Return the (x, y) coordinate for the center point of the cell that contains the specified text.  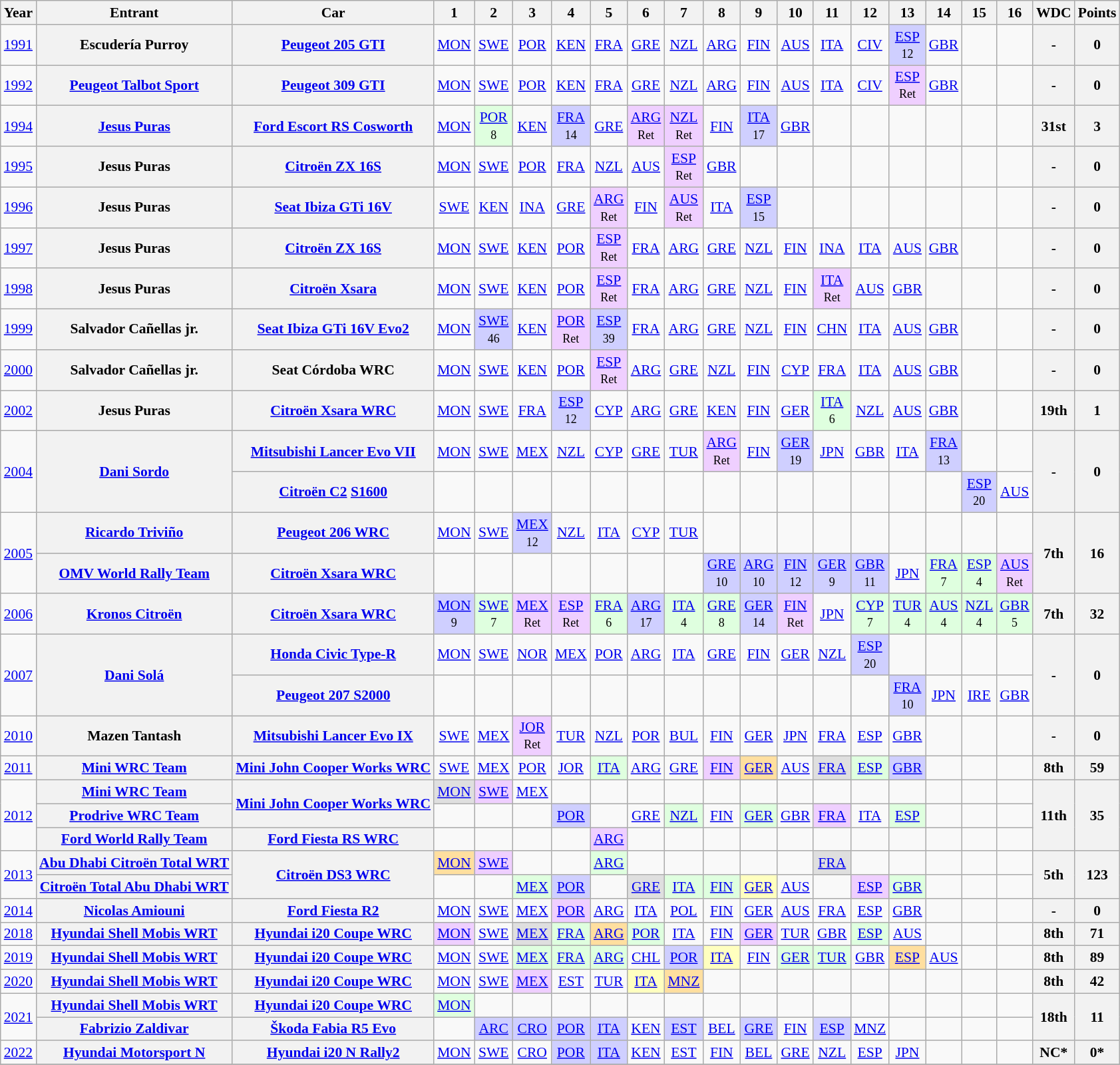
Dani Solá (134, 675)
Seat Córdoba WRC (333, 370)
59 (1097, 768)
2012 (19, 816)
Points (1097, 13)
Honda Civic Type-R (333, 655)
Peugeot 206 WRC (333, 532)
Citroën C2 S1600 (333, 492)
Peugeot 207 S2000 (333, 696)
89 (1097, 958)
POR8 (494, 126)
1998 (19, 289)
ITA4 (683, 615)
WDC (1054, 13)
FRA6 (609, 615)
2014 (19, 911)
4 (571, 13)
GER14 (759, 615)
123 (1097, 875)
10 (796, 13)
31st (1054, 126)
Nicolas Amiouni (134, 911)
1996 (19, 208)
2000 (19, 370)
2018 (19, 934)
Škoda Fabia R5 Evo (333, 1029)
PORRet (571, 330)
Peugeot 205 GTI (333, 45)
ITA17 (759, 126)
71 (1097, 934)
2013 (19, 875)
6 (646, 13)
0* (1097, 1053)
NOR (532, 655)
Car (333, 13)
GER9 (832, 573)
CHN (832, 330)
FINRet (796, 615)
GRE8 (721, 615)
GBR11 (870, 573)
2010 (19, 736)
Mitsubishi Lancer Evo VII (333, 451)
JOR (571, 768)
ITARet (832, 289)
Ford World Rally Team (134, 839)
MEX12 (532, 532)
NC* (1054, 1053)
Citroën Xsara (333, 289)
ITA6 (832, 411)
ARG10 (759, 573)
Dani Sordo (134, 472)
1999 (19, 330)
FRA14 (571, 126)
TUR4 (908, 615)
8 (721, 13)
Mazen Tantash (134, 736)
ESP39 (609, 330)
1992 (19, 85)
Ford Fiesta R2 (333, 911)
13 (908, 13)
2004 (19, 472)
GBR5 (1014, 615)
5 (609, 13)
9 (759, 13)
MEXRet (532, 615)
2020 (19, 982)
18th (1054, 1016)
15 (979, 13)
14 (944, 13)
2002 (19, 411)
Mitsubishi Lancer Evo IX (333, 736)
SWE46 (494, 330)
Peugeot Talbot Sport (134, 85)
ESP15 (759, 208)
1995 (19, 166)
SWE7 (494, 615)
1991 (19, 45)
Ford Escort RS Cosworth (333, 126)
Hyundai Motorsport N (134, 1053)
2 (494, 13)
Ricardo Triviño (134, 532)
FRA10 (908, 696)
Citroën Total Abu Dhabi WRT (134, 887)
CYP7 (870, 615)
ARC (494, 1029)
NZL4 (979, 615)
MON9 (454, 615)
ARG17 (646, 615)
Fabrizio Zaldivar (134, 1029)
Citroën DS3 WRC (333, 875)
GER19 (796, 451)
Peugeot 309 GTI (333, 85)
FRA13 (944, 451)
Seat Ibiza GTi 16V Evo2 (333, 330)
2007 (19, 675)
GRE10 (721, 573)
CHL (646, 958)
OMV World Rally Team (134, 573)
IRE (979, 696)
1997 (19, 247)
2019 (19, 958)
12 (870, 13)
2021 (19, 1016)
JORRet (532, 736)
ESP4 (979, 573)
2006 (19, 615)
Ford Fiesta RS WRC (333, 839)
2022 (19, 1053)
2005 (19, 553)
5th (1054, 875)
2011 (19, 768)
42 (1097, 982)
FIN12 (796, 573)
POL (683, 911)
Prodrive WRC Team (134, 816)
AUS4 (944, 615)
NZLRet (683, 126)
Entrant (134, 13)
Kronos Citroën (134, 615)
Seat Ibiza GTi 16V (333, 208)
BUL (683, 736)
19th (1054, 411)
Year (19, 13)
Abu Dhabi Citroën Total WRT (134, 863)
1994 (19, 126)
Escudería Purroy (134, 45)
FRA7 (944, 573)
35 (1097, 816)
Hyundai i20 N Rally2 (333, 1053)
7 (683, 13)
11th (1054, 816)
32 (1097, 615)
